Find where the given text appears and provide that cell's center as [X, Y] coordinate. 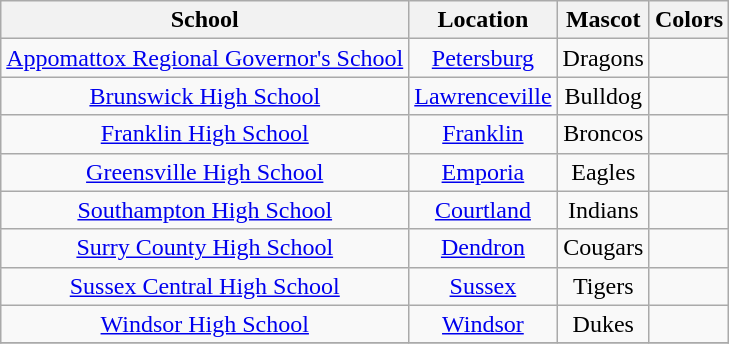
Greensville High School [205, 172]
Southampton High School [205, 210]
Windsor High School [205, 324]
Location [483, 20]
Bulldog [603, 96]
Dukes [603, 324]
Franklin High School [205, 134]
Appomattox Regional Governor's School [205, 58]
School [205, 20]
Sussex Central High School [205, 286]
Colors [688, 20]
Mascot [603, 20]
Surry County High School [205, 248]
Dendron [483, 248]
Lawrenceville [483, 96]
Dragons [603, 58]
Sussex [483, 286]
Broncos [603, 134]
Indians [603, 210]
Cougars [603, 248]
Petersburg [483, 58]
Eagles [603, 172]
Windsor [483, 324]
Franklin [483, 134]
Courtland [483, 210]
Emporia [483, 172]
Brunswick High School [205, 96]
Tigers [603, 286]
